Search for the cell housing the specified text and yield its [X, Y] center coordinate. 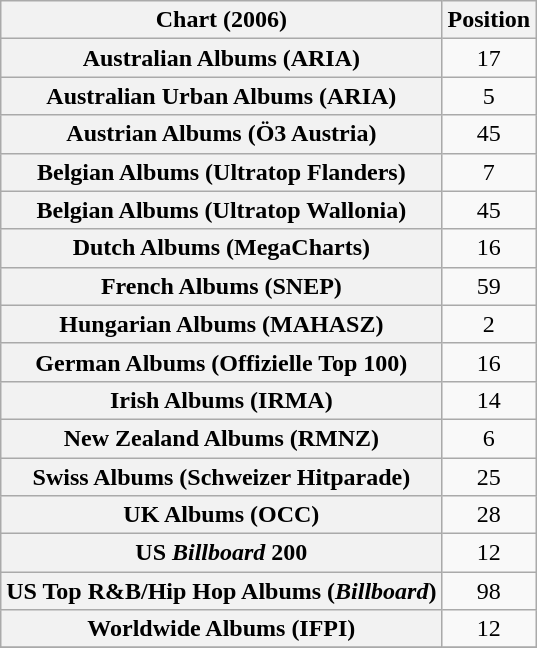
98 [489, 591]
UK Albums (OCC) [222, 515]
14 [489, 400]
25 [489, 477]
German Albums (Offizielle Top 100) [222, 362]
US Top R&B/Hip Hop Albums (Billboard) [222, 591]
Worldwide Albums (IFPI) [222, 629]
New Zealand Albums (RMNZ) [222, 438]
Belgian Albums (Ultratop Flanders) [222, 172]
Chart (2006) [222, 20]
5 [489, 96]
Belgian Albums (Ultratop Wallonia) [222, 210]
Hungarian Albums (MAHASZ) [222, 324]
2 [489, 324]
US Billboard 200 [222, 553]
Dutch Albums (MegaCharts) [222, 248]
59 [489, 286]
Position [489, 20]
Australian Albums (ARIA) [222, 58]
Austrian Albums (Ö3 Austria) [222, 134]
6 [489, 438]
Swiss Albums (Schweizer Hitparade) [222, 477]
French Albums (SNEP) [222, 286]
17 [489, 58]
Australian Urban Albums (ARIA) [222, 96]
7 [489, 172]
Irish Albums (IRMA) [222, 400]
28 [489, 515]
